Capture the cell that displays the provided text and extract its [x, y] central coordinate. 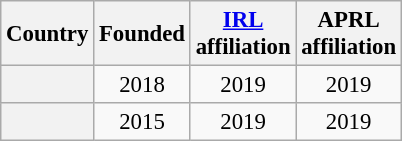
2018 [142, 85]
2015 [142, 122]
Country [48, 34]
IRLaffiliation [243, 34]
Founded [142, 34]
APRLaffiliation [349, 34]
